Provide the (x, y) coordinate of the cell's center where the given text is located.  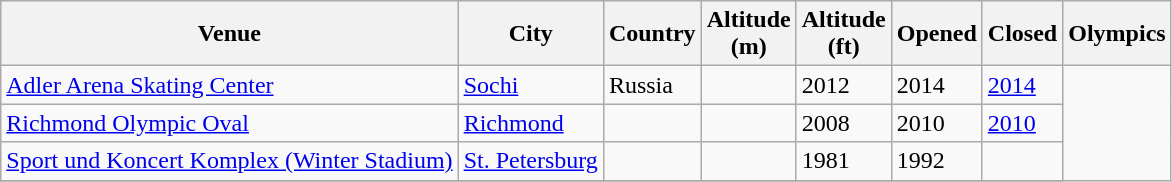
1981 (844, 161)
Opened (936, 34)
St. Petersburg (530, 161)
Olympics (1117, 34)
City (530, 34)
Venue (230, 34)
2008 (844, 123)
Richmond Olympic Oval (230, 123)
2012 (844, 85)
Adler Arena Skating Center (230, 85)
Richmond (530, 123)
Sport und Koncert Komplex (Winter Stadium) (230, 161)
Altitude(ft) (844, 34)
Country (652, 34)
Sochi (530, 85)
Russia (652, 85)
1992 (936, 161)
Closed (1022, 34)
Altitude(m) (748, 34)
